Determine the [x, y] coordinate at the center of the cell enclosing the given text.  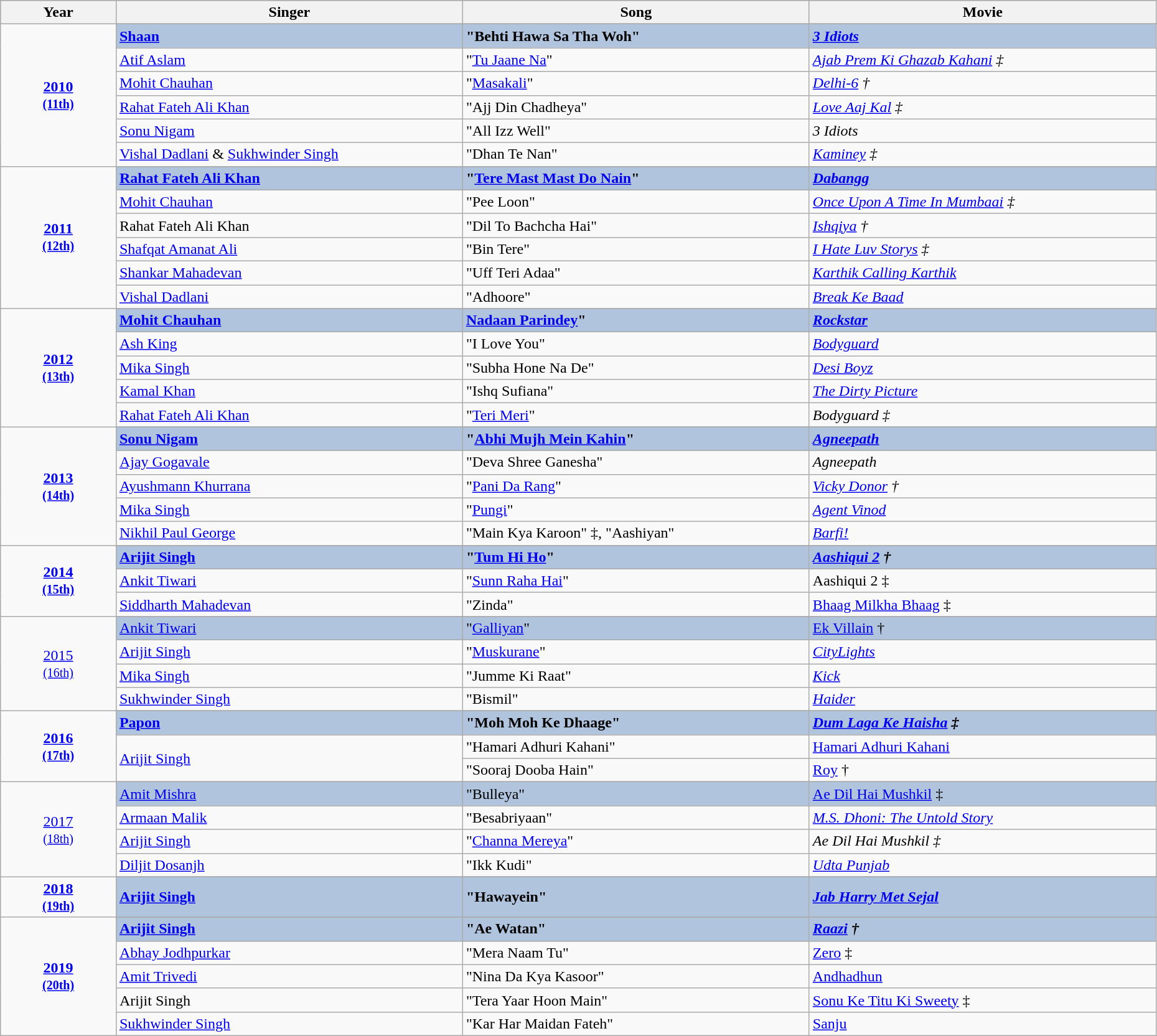
Break Ke Baad [982, 297]
Karthik Calling Karthik [982, 273]
"Ishq Sufiana" [636, 391]
Sonu Ke Titu Ki Sweety ‡ [982, 1000]
"Hamari Adhuri Kahani" [636, 747]
Song [636, 12]
Atif Aslam [289, 60]
Kamal Khan [289, 391]
Hamari Adhuri Kahani [982, 747]
"Kar Har Maidan Fateh" [636, 1024]
Singer [289, 12]
"Teri Meri" [636, 415]
Nikhil Paul George [289, 533]
M.S. Dhoni: The Untold Story [982, 818]
Jab Harry Met Sejal [982, 897]
"Bismil" [636, 699]
"Bulleya" [636, 794]
Diljit Dosanjh [289, 865]
Agent Vinod [982, 510]
Ek Villain † [982, 628]
"Bin Tere" [636, 249]
Kaminey ‡ [982, 154]
"Channa Mereya" [636, 841]
Movie [982, 12]
Ajab Prem Ki Ghazab Kahani ‡ [982, 60]
"Tum Hi Ho" [636, 557]
2016(17th) [59, 747]
"Adhoore" [636, 297]
Papon [289, 723]
"Hawayein" [636, 897]
"Dil To Bachcha Hai" [636, 225]
Kick [982, 675]
"Uff Teri Adaa" [636, 273]
Year [59, 12]
Ajay Gogavale [289, 462]
Andhadhun [982, 976]
Siddharth Mahadevan [289, 604]
"Ajj Din Chadheya" [636, 107]
Ishqiya † [982, 225]
Vicky Donor † [982, 486]
"Zinda" [636, 604]
2018(19th) [59, 897]
Aashiqui 2 † [982, 557]
Dabangg [982, 178]
"Tere Mast Mast Do Nain" [636, 178]
Dum Laga Ke Haisha ‡ [982, 723]
"Sunn Raha Hai" [636, 581]
"Main Kya Karoon" ‡, "Aashiyan" [636, 533]
"Jumme Ki Raat" [636, 675]
"Galliyan" [636, 628]
Vishal Dadlani & Sukhwinder Singh [289, 154]
Raazi † [982, 929]
"Mera Naam Tu" [636, 953]
Desi Boyz [982, 368]
2015(16th) [59, 663]
"Pee Loon" [636, 202]
"Behti Hawa Sa Tha Woh" [636, 36]
Bodyguard ‡ [982, 415]
"Ikk Kudi" [636, 865]
2011(12th) [59, 237]
Nadaan Parindey" [636, 320]
"Tu Jaane Na" [636, 60]
"I Love You" [636, 344]
Bhaag Milkha Bhaag ‡ [982, 604]
Udta Punjab [982, 865]
Once Upon A Time In Mumbaai ‡ [982, 202]
Zero ‡ [982, 953]
"Tera Yaar Hoon Main" [636, 1000]
Amit Trivedi [289, 976]
Shafqat Amanat Ali [289, 249]
Ayushmann Khurrana [289, 486]
Rockstar [982, 320]
Ash King [289, 344]
"Ae Watan" [636, 929]
Barfi! [982, 533]
"Besabriyaan" [636, 818]
Roy † [982, 770]
Love Aaj Kal ‡ [982, 107]
"Pungi" [636, 510]
2017(18th) [59, 829]
The Dirty Picture [982, 391]
Delhi-6 † [982, 83]
2013(14th) [59, 486]
"Deva Shree Ganesha" [636, 462]
Shankar Mahadevan [289, 273]
"All Izz Well" [636, 131]
Shaan [289, 36]
Abhay Jodhpurkar [289, 953]
"Abhi Mujh Mein Kahin" [636, 439]
CityLights [982, 651]
Aashiqui 2 ‡ [982, 581]
"Sooraj Dooba Hain" [636, 770]
Bodyguard [982, 344]
2012(13th) [59, 368]
Sanju [982, 1024]
"Pani Da Rang" [636, 486]
2014(15th) [59, 581]
Amit Mishra [289, 794]
"Muskurane" [636, 651]
I Hate Luv Storys ‡ [982, 249]
Haider [982, 699]
"Dhan Te Nan" [636, 154]
"Nina Da Kya Kasoor" [636, 976]
"Masakali" [636, 83]
2010(11th) [59, 95]
Armaan Malik [289, 818]
2019(20th) [59, 976]
Vishal Dadlani [289, 297]
"Moh Moh Ke Dhaage" [636, 723]
"Subha Hone Na De" [636, 368]
